For the text-containing cell, return its midpoint in (X, Y) coordinate format. 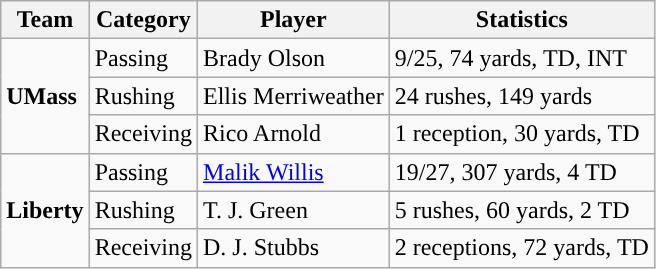
Liberty (45, 210)
Category (143, 20)
Malik Willis (294, 172)
Player (294, 20)
2 receptions, 72 yards, TD (522, 248)
9/25, 74 yards, TD, INT (522, 58)
19/27, 307 yards, 4 TD (522, 172)
Ellis Merriweather (294, 96)
24 rushes, 149 yards (522, 96)
D. J. Stubbs (294, 248)
Statistics (522, 20)
T. J. Green (294, 210)
UMass (45, 96)
1 reception, 30 yards, TD (522, 134)
Rico Arnold (294, 134)
Team (45, 20)
Brady Olson (294, 58)
5 rushes, 60 yards, 2 TD (522, 210)
